Identify which cell holds the provided text, then report its [x, y] central coordinate. 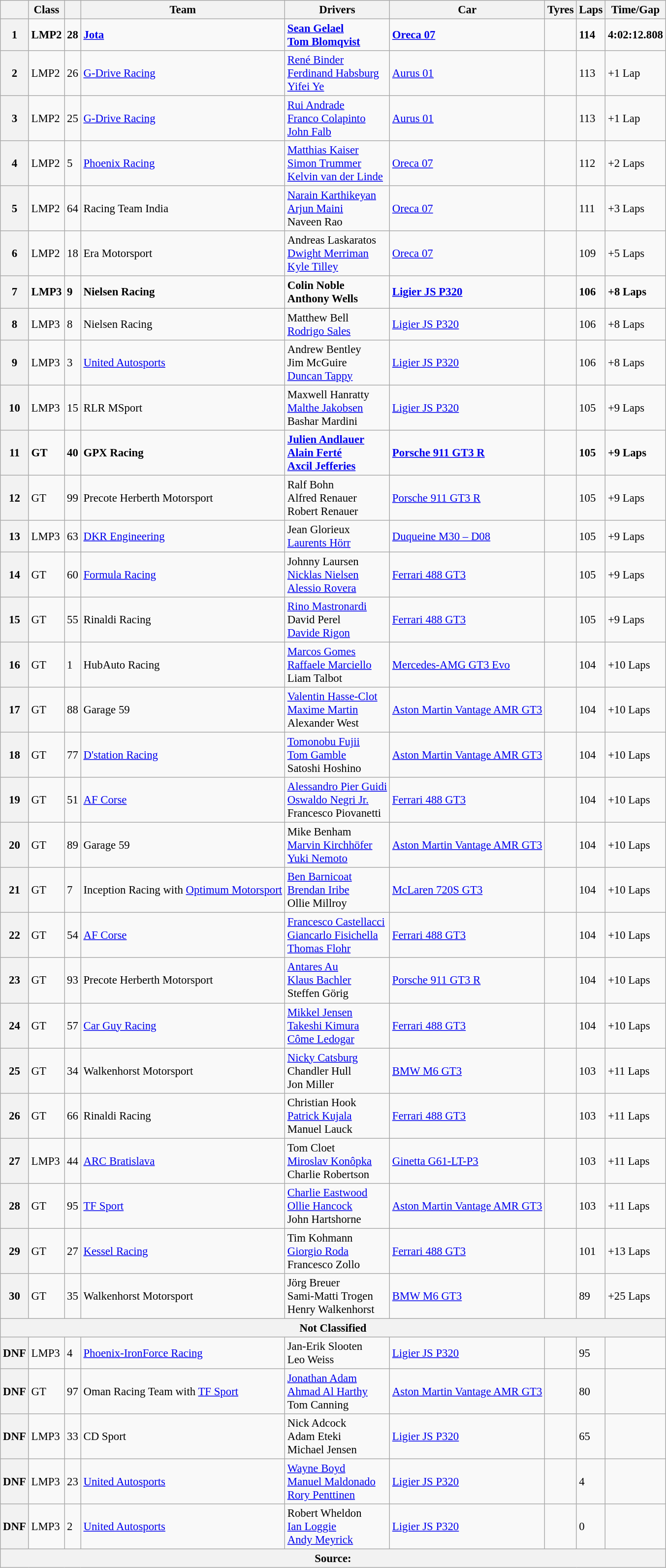
40 [73, 452]
Colin Noble Anthony Wells [337, 292]
Car [468, 10]
Not Classified [333, 1328]
63 [73, 537]
64 [73, 209]
Drivers [337, 10]
54 [73, 935]
6 [15, 254]
51 [73, 800]
44 [73, 1161]
Antares Au Klaus Bachler Steffen Görig [337, 981]
Ben Barnicoat Brendan Iribe Ollie Millroy [337, 890]
80 [591, 1392]
Valentin Hasse-Clot Maxime Martin Alexander West [337, 710]
Robert Wheldon Ian Loggie Andy Meyrick [337, 1527]
Tom Cloet Miroslav Konôpka Charlie Robertson [337, 1161]
77 [73, 755]
16 [15, 665]
RLR MSport [183, 408]
93 [73, 981]
Rui Andrade Franco Colapinto John Falb [337, 119]
Jonathan Adam Ahmad Al Harthy Tom Canning [337, 1392]
Alessandro Pier Guidi Oswaldo Negri Jr. Francesco Piovanetti [337, 800]
34 [73, 1071]
Matthias Kaiser Simon Trummer Kelvin van der Linde [337, 163]
17 [15, 710]
13 [15, 537]
D'station Racing [183, 755]
55 [73, 620]
20 [15, 845]
22 [15, 935]
109 [591, 254]
Narain Karthikeyan Arjun Maini Naveen Rao [337, 209]
Jota [183, 35]
Nicky Catsburg Chandler Hull Jon Miller [337, 1071]
TF Sport [183, 1206]
0 [591, 1527]
21 [15, 890]
65 [591, 1437]
CD Sport [183, 1437]
24 [15, 1025]
11 [15, 452]
Tyres [561, 10]
+25 Laps [636, 1296]
14 [15, 575]
GPX Racing [183, 452]
McLaren 720S GT3 [468, 890]
Andrew Bentley Jim McGuire Duncan Tappy [337, 362]
Formula Racing [183, 575]
Francesco Castellacci Giancarlo Fisichella Thomas Flohr [337, 935]
33 [73, 1437]
Team [183, 10]
Nick Adcock Adam Eteki Michael Jensen [337, 1437]
+2 Laps [636, 163]
Andreas Laskaratos Dwight Merriman Kyle Tilley [337, 254]
+3 Laps [636, 209]
19 [15, 800]
Jean Glorieux Laurents Hörr [337, 537]
101 [591, 1251]
Sean Gelael Tom Blomqvist [337, 35]
Matthew Bell Rodrigo Sales [337, 324]
Duqueine M30 – D08 [468, 537]
Johnny Laursen Nicklas Nielsen Alessio Rovera [337, 575]
Ginetta G61-LT-P3 [468, 1161]
Mercedes-AMG GT3 Evo [468, 665]
Phoenix-IronForce Racing [183, 1353]
Mikkel Jensen Takeshi Kimura Côme Ledogar [337, 1025]
ARC Bratislava [183, 1161]
Ralf Bohn Alfred Renauer Robert Renauer [337, 498]
29 [15, 1251]
HubAuto Racing [183, 665]
+5 Laps [636, 254]
Tomonobu Fujii Tom Gamble Satoshi Hoshino [337, 755]
Maxwell Hanratty Malthe Jakobsen Bashar Mardini [337, 408]
Era Motorsport [183, 254]
Julien Andlauer Alain Ferté Axcil Jefferies [337, 452]
Mike Benham Marvin Kirchhöfer Yuki Nemoto [337, 845]
111 [591, 209]
Marcos Gomes Raffaele Marciello Liam Talbot [337, 665]
57 [73, 1025]
99 [73, 498]
Class [46, 10]
Phoenix Racing [183, 163]
12 [15, 498]
88 [73, 710]
DKR Engineering [183, 537]
+13 Laps [636, 1251]
Laps [591, 10]
Oman Racing Team with TF Sport [183, 1392]
Kessel Racing [183, 1251]
Christian Hook Patrick Kujala Manuel Lauck [337, 1116]
Tim Kohmann Giorgio Roda Francesco Zollo [337, 1251]
Time/Gap [636, 10]
Jan-Erik Slooten Leo Weiss [337, 1353]
Charlie Eastwood Ollie Hancock John Hartshorne [337, 1206]
Jörg Breuer Sami-Matti Trogen Henry Walkenhorst [337, 1296]
97 [73, 1392]
René Binder Ferdinand Habsburg Yifei Ye [337, 73]
Inception Racing with Optimum Motorsport [183, 890]
Rino Mastronardi David Perel Davide Rigon [337, 620]
112 [591, 163]
60 [73, 575]
30 [15, 1296]
66 [73, 1116]
Car Guy Racing [183, 1025]
Wayne Boyd Manuel Maldonado Rory Penttinen [337, 1482]
35 [73, 1296]
114 [591, 35]
4:02:12.808 [636, 35]
10 [15, 408]
Source: [333, 1559]
Racing Team India [183, 209]
